For the text-containing cell, return its midpoint in (x, y) coordinate format. 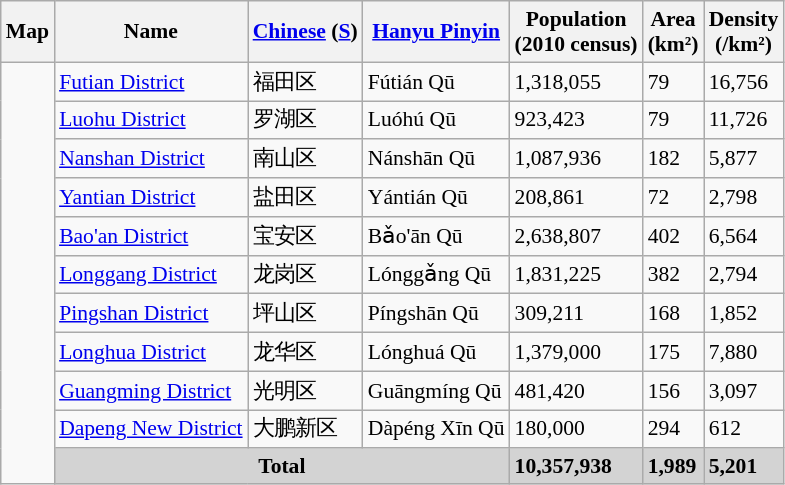
盐田区 (306, 198)
Píngshān Qū (436, 314)
11,726 (744, 120)
612 (744, 430)
16,756 (744, 82)
7,880 (744, 352)
2,638,807 (576, 236)
Dapeng New District (151, 430)
309,211 (576, 314)
Longhua District (151, 352)
Lónggǎng Qū (436, 274)
Luohu District (151, 120)
72 (674, 198)
6,564 (744, 236)
Pingshan District (151, 314)
Guangming District (151, 390)
宝安区 (306, 236)
1,318,055 (576, 82)
Futian District (151, 82)
大鹏新区 (306, 430)
402 (674, 236)
1,852 (744, 314)
Density(/km²) (744, 32)
10,357,938 (576, 467)
光明区 (306, 390)
Luóhú Qū (436, 120)
南山区 (306, 160)
Population(2010 census) (576, 32)
2,794 (744, 274)
福田区 (306, 82)
Lónghuá Qū (436, 352)
Dàpéng Xīn Qū (436, 430)
Area(km²) (674, 32)
坪山区 (306, 314)
168 (674, 314)
182 (674, 160)
1,087,936 (576, 160)
Total (282, 467)
Yantian District (151, 198)
1,379,000 (576, 352)
Map (28, 32)
2,798 (744, 198)
180,000 (576, 430)
1,831,225 (576, 274)
Yántián Qū (436, 198)
Hanyu Pinyin (436, 32)
Longgang District (151, 274)
龙华区 (306, 352)
156 (674, 390)
Guāngmíng Qū (436, 390)
1,989 (674, 467)
923,423 (576, 120)
Fútián Qū (436, 82)
5,201 (744, 467)
208,861 (576, 198)
Bao'an District (151, 236)
175 (674, 352)
Nánshān Qū (436, 160)
Chinese (S) (306, 32)
3,097 (744, 390)
Name (151, 32)
294 (674, 430)
382 (674, 274)
481,420 (576, 390)
Bǎo'ān Qū (436, 236)
龙岗区 (306, 274)
罗湖区 (306, 120)
5,877 (744, 160)
Nanshan District (151, 160)
